Extract the [X, Y] coordinate from the center of the cell holding the provided text.  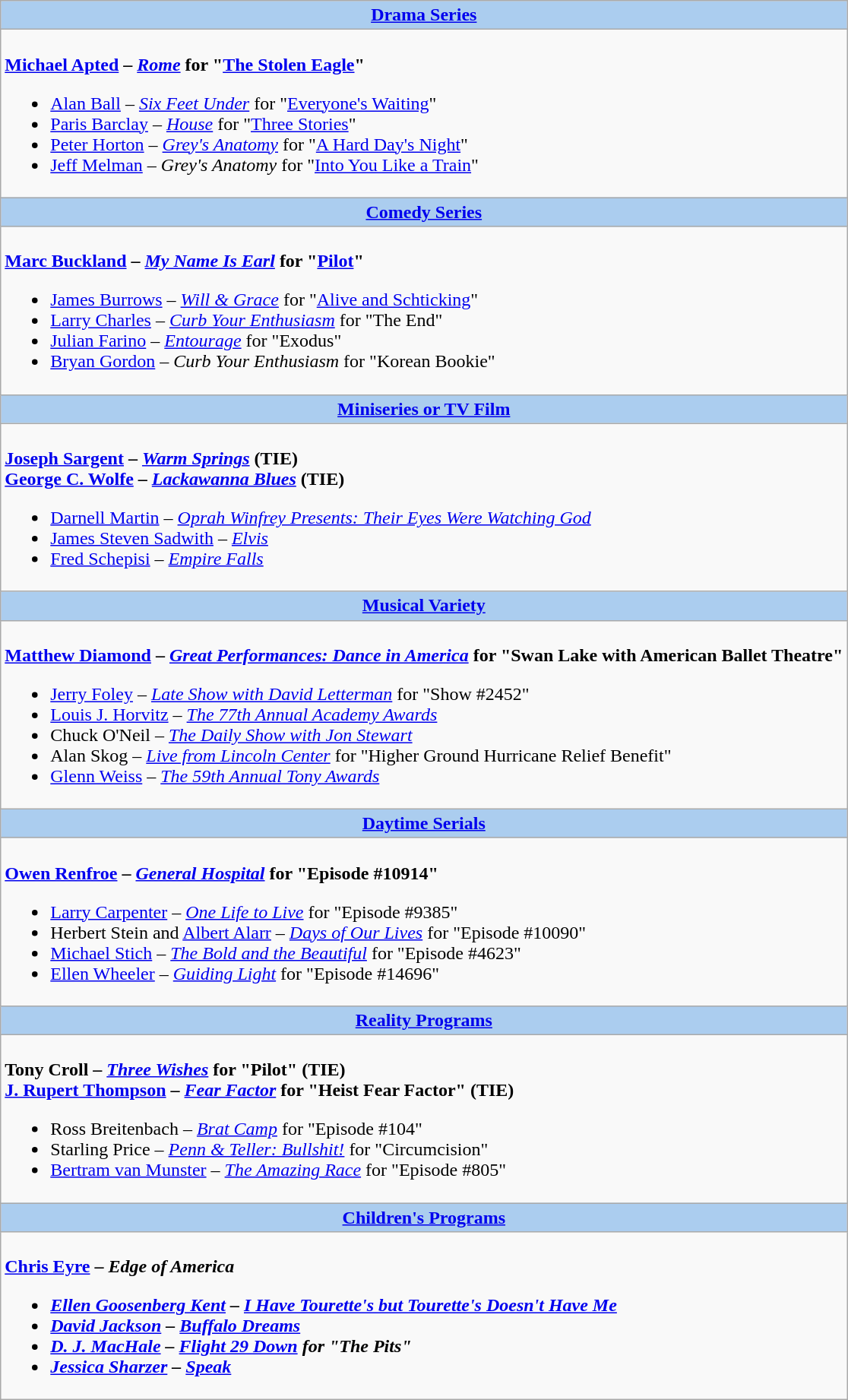
Musical Variety [424, 606]
Miniseries or TV Film [424, 409]
Daytime Serials [424, 823]
Drama Series [424, 15]
Comedy Series [424, 212]
Children's Programs [424, 1217]
Reality Programs [424, 1020]
